From the cell containing the given text, extract its center point as [X, Y] coordinate. 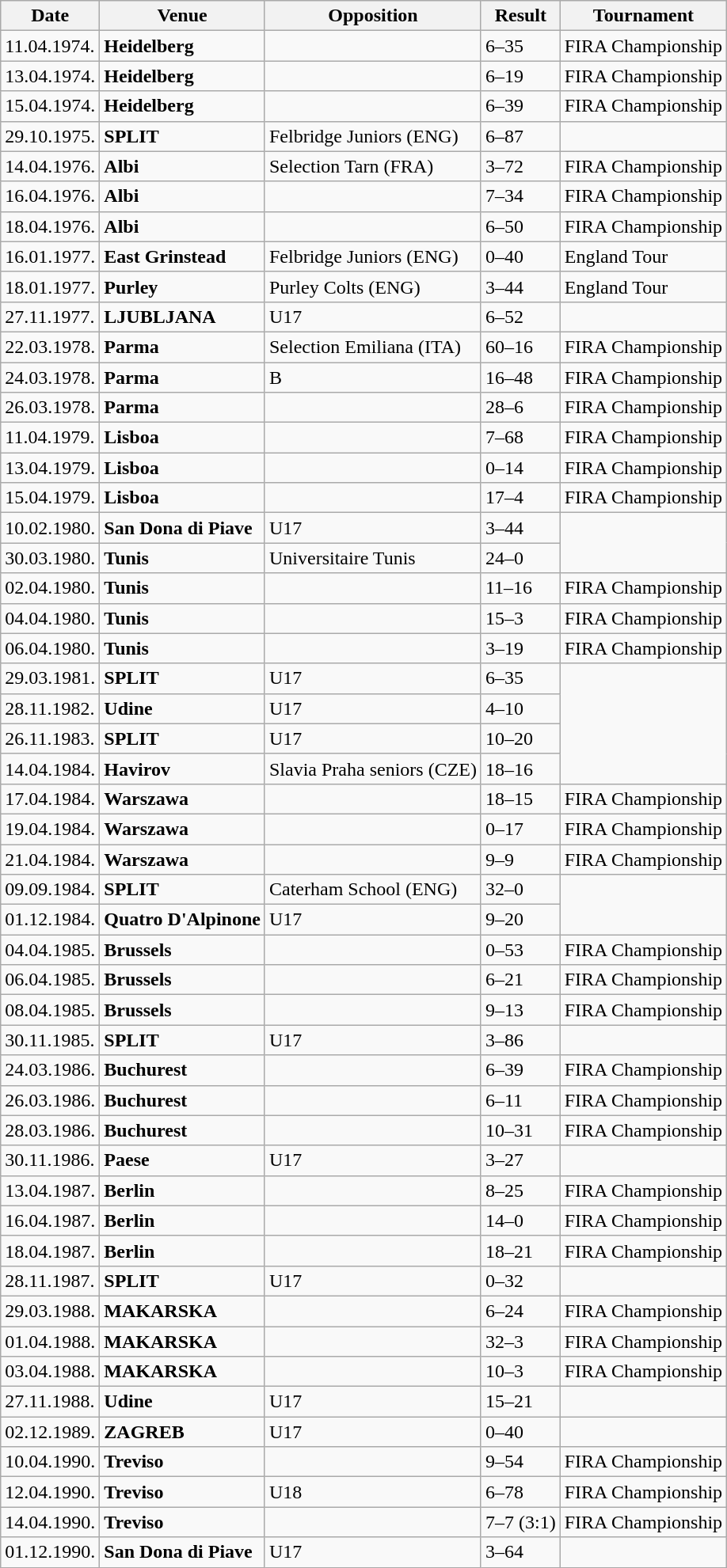
28.11.1982. [51, 708]
12.04.1990. [51, 1492]
Slavia Praha seniors (CZE) [372, 769]
15–3 [520, 618]
18–15 [520, 799]
8–25 [520, 1190]
East Grinstead [182, 256]
0–32 [520, 1281]
01.12.1984. [51, 920]
6–52 [520, 317]
Selection Emiliana (ITA) [372, 347]
11.04.1974. [51, 46]
10–31 [520, 1130]
6–19 [520, 76]
16–48 [520, 378]
9–20 [520, 920]
28–6 [520, 408]
LJUBLJANA [182, 317]
Purley Colts (ENG) [372, 287]
26.03.1986. [51, 1100]
3–72 [520, 166]
24.03.1986. [51, 1070]
16.01.1977. [51, 256]
09.09.1984. [51, 890]
9–9 [520, 859]
22.03.1978. [51, 347]
30.11.1986. [51, 1160]
18.04.1976. [51, 226]
32–3 [520, 1342]
19.04.1984. [51, 829]
16.04.1987. [51, 1221]
06.04.1985. [51, 980]
18.01.1977. [51, 287]
0–17 [520, 829]
Result [520, 16]
Opposition [372, 16]
27.11.1988. [51, 1402]
6–78 [520, 1492]
60–16 [520, 347]
6–50 [520, 226]
01.12.1990. [51, 1552]
Quatro D'Alpinone [182, 920]
14.04.1984. [51, 769]
9–13 [520, 1010]
03.04.1988. [51, 1372]
ZAGREB [182, 1432]
14.04.1976. [51, 166]
06.04.1980. [51, 648]
3–64 [520, 1552]
Universitaire Tunis [372, 558]
7–34 [520, 196]
3–19 [520, 648]
6–21 [520, 980]
14.04.1990. [51, 1522]
29.03.1981. [51, 678]
10.02.1980. [51, 528]
30.03.1980. [51, 558]
26.11.1983. [51, 738]
04.04.1980. [51, 618]
01.04.1988. [51, 1342]
15.04.1979. [51, 498]
04.04.1985. [51, 950]
11.04.1979. [51, 438]
3–86 [520, 1040]
7–68 [520, 438]
15.04.1974. [51, 106]
6–87 [520, 136]
Tournament [643, 16]
18.04.1987. [51, 1251]
Caterham School (ENG) [372, 890]
28.03.1986. [51, 1130]
28.11.1987. [51, 1281]
13.04.1987. [51, 1190]
14–0 [520, 1221]
0–14 [520, 468]
3–27 [520, 1160]
16.04.1976. [51, 196]
17–4 [520, 498]
15–21 [520, 1402]
29.03.1988. [51, 1311]
Havirov [182, 769]
29.10.1975. [51, 136]
13.04.1974. [51, 76]
24–0 [520, 558]
4–10 [520, 708]
B [372, 378]
0–53 [520, 950]
02.04.1980. [51, 588]
9–54 [520, 1462]
7–7 (3:1) [520, 1522]
26.03.1978. [51, 408]
Selection Tarn (FRA) [372, 166]
18–21 [520, 1251]
Date [51, 16]
24.03.1978. [51, 378]
10–20 [520, 738]
27.11.1977. [51, 317]
Venue [182, 16]
10.04.1990. [51, 1462]
18–16 [520, 769]
Purley [182, 287]
11–16 [520, 588]
02.12.1989. [51, 1432]
13.04.1979. [51, 468]
30.11.1985. [51, 1040]
21.04.1984. [51, 859]
10–3 [520, 1372]
6–24 [520, 1311]
32–0 [520, 890]
Paese [182, 1160]
08.04.1985. [51, 1010]
6–11 [520, 1100]
U18 [372, 1492]
17.04.1984. [51, 799]
